Search for the cell housing the specified text and yield its [x, y] center coordinate. 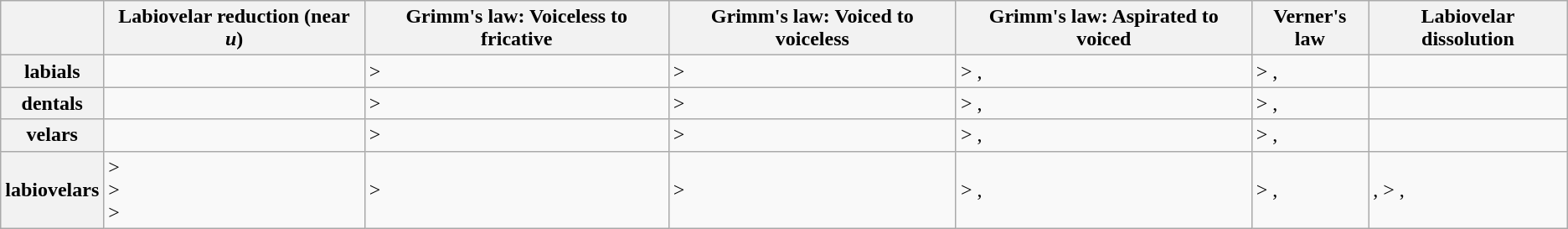
Verner's law [1310, 29]
dentals [52, 103]
Grimm's law: Aspirated to voiced [1104, 29]
Grimm's law: Voiceless to fricative [516, 29]
Labiovelar reduction (near u) [235, 29]
Grimm's law: Voiced to voiceless [812, 29]
> > > [235, 190]
velars [52, 135]
labials [52, 71]
, > , [1468, 190]
labiovelars [52, 190]
Labiovelar dissolution [1468, 29]
